For the text-containing cell, return its midpoint in [X, Y] coordinate format. 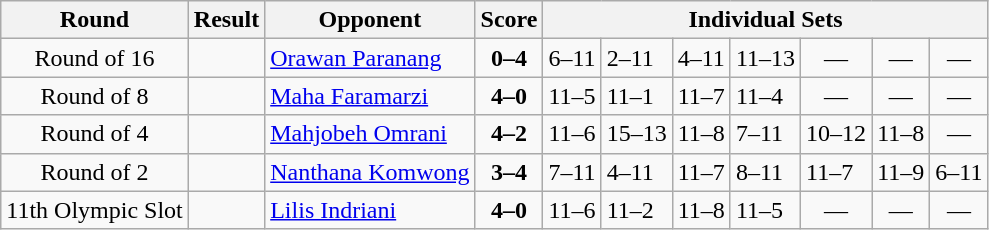
8–11 [765, 172]
Orawan Paranang [370, 58]
11–13 [765, 58]
Round of 4 [95, 134]
Maha Faramarzi [370, 96]
11th Olympic Slot [95, 210]
Mahjobeh Omrani [370, 134]
11–9 [901, 172]
4–2 [509, 134]
Score [509, 20]
0–4 [509, 58]
2–11 [636, 58]
Nanthana Komwong [370, 172]
Round [95, 20]
10–12 [836, 134]
Lilis Indriani [370, 210]
Round of 16 [95, 58]
15–13 [636, 134]
Round of 8 [95, 96]
11–4 [765, 96]
Individual Sets [766, 20]
3–4 [509, 172]
Round of 2 [95, 172]
Opponent [370, 20]
11–1 [636, 96]
11–2 [636, 210]
Result [226, 20]
